From the cell containing the given text, extract its center point as (x, y) coordinate. 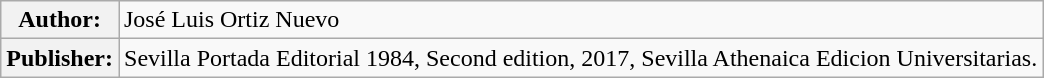
José Luis Ortiz Nuevo (580, 20)
Sevilla Portada Editorial 1984, Second edition, 2017, Sevilla Athenaica Edicion Universitarias. (580, 58)
Author: (60, 20)
Publisher: (60, 58)
